Identify which cell holds the provided text, then report its [x, y] central coordinate. 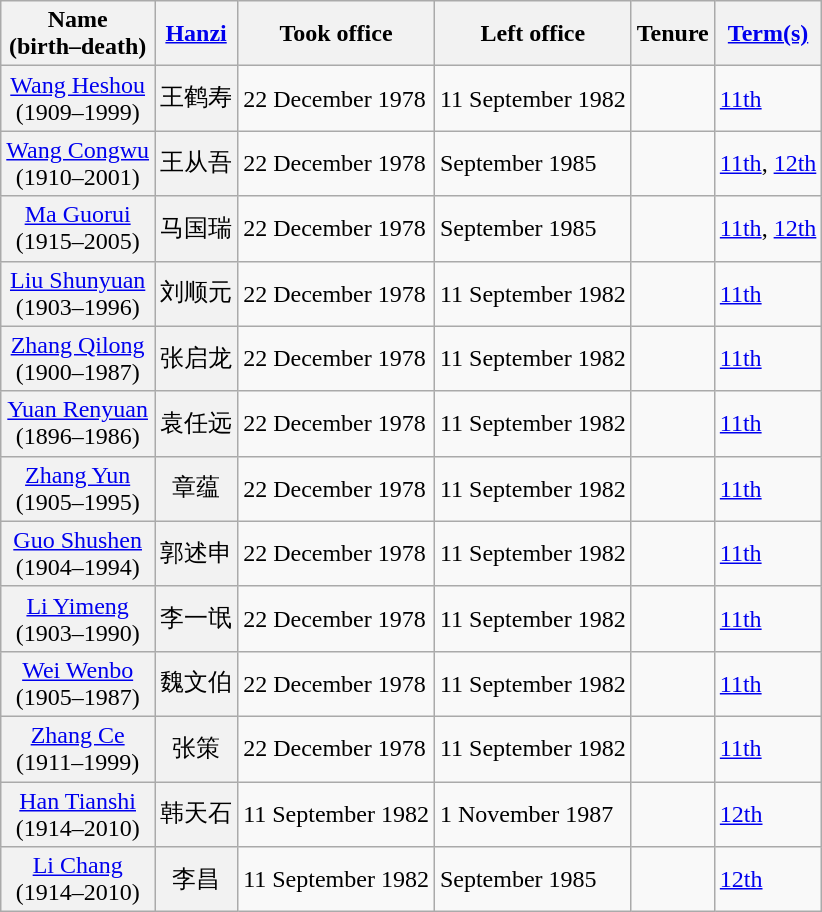
Han Tianshi(1914–2010) [78, 814]
韩天石 [196, 814]
Wang Heshou(1909–1999) [78, 98]
章蕴 [196, 488]
李一氓 [196, 618]
Term(s) [768, 34]
Took office [336, 34]
Wang Congwu(1910–2001) [78, 164]
魏文伯 [196, 684]
Wei Wenbo(1905–1987) [78, 684]
张策 [196, 748]
Left office [532, 34]
Li Yimeng(1903–1990) [78, 618]
Yuan Renyuan(1896–1986) [78, 424]
1 November 1987 [532, 814]
Guo Shushen(1904–1994) [78, 554]
刘顺元 [196, 294]
Ma Guorui(1915–2005) [78, 228]
王鹤寿 [196, 98]
Zhang Qilong(1900–1987) [78, 358]
Li Chang(1914–2010) [78, 880]
Zhang Ce(1911–1999) [78, 748]
Liu Shunyuan(1903–1996) [78, 294]
Name(birth–death) [78, 34]
张启龙 [196, 358]
Hanzi [196, 34]
李昌 [196, 880]
袁任远 [196, 424]
郭述申 [196, 554]
马国瑞 [196, 228]
Zhang Yun(1905–1995) [78, 488]
Tenure [672, 34]
王从吾 [196, 164]
